Return (x, y) of the center of cell containing provided text 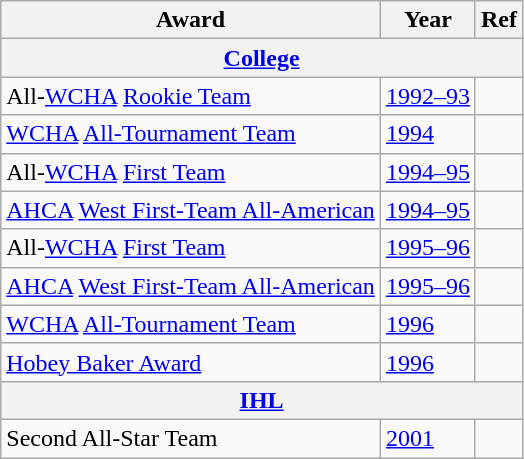
1992–93 (428, 96)
Year (428, 20)
Second All-Star Team (191, 438)
Ref (498, 20)
1994 (428, 134)
College (262, 58)
Award (191, 20)
Hobey Baker Award (191, 362)
IHL (262, 400)
All-WCHA Rookie Team (191, 96)
2001 (428, 438)
